Find where the given text appears and provide that cell's center as [x, y] coordinate. 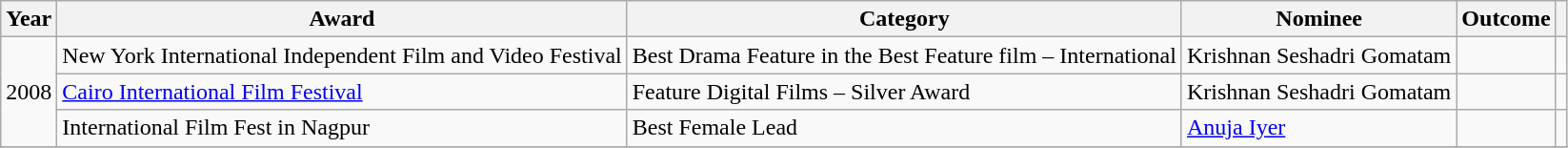
Outcome [1506, 19]
International Film Fest in Nagpur [342, 128]
Cairo International Film Festival [342, 92]
Best Female Lead [904, 128]
Category [904, 19]
Anuja Iyer [1318, 128]
New York International Independent Film and Video Festival [342, 55]
Nominee [1318, 19]
Best Drama Feature in the Best Feature film – International [904, 55]
Award [342, 19]
2008 [29, 92]
Year [29, 19]
Feature Digital Films – Silver Award [904, 92]
